For the text-containing cell, return its midpoint in (X, Y) coordinate format. 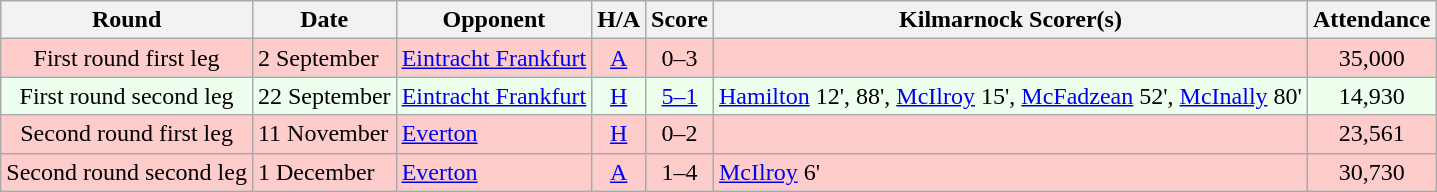
0–3 (680, 58)
Attendance (1371, 20)
1–4 (680, 172)
Second round first leg (127, 134)
2 September (324, 58)
30,730 (1371, 172)
14,930 (1371, 96)
0–2 (680, 134)
23,561 (1371, 134)
McIlroy 6' (1010, 172)
Score (680, 20)
35,000 (1371, 58)
First round first leg (127, 58)
22 September (324, 96)
11 November (324, 134)
Kilmarnock Scorer(s) (1010, 20)
Date (324, 20)
1 December (324, 172)
Second round second leg (127, 172)
5–1 (680, 96)
First round second leg (127, 96)
Opponent (494, 20)
H/A (619, 20)
Hamilton 12', 88', McIlroy 15', McFadzean 52', McInally 80' (1010, 96)
Round (127, 20)
